Extract the (X, Y) coordinate from the center of the cell holding the provided text.  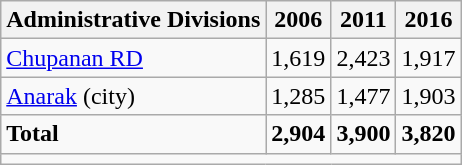
3,820 (428, 134)
Anarak (city) (134, 96)
2006 (298, 20)
Administrative Divisions (134, 20)
3,900 (364, 134)
2016 (428, 20)
Total (134, 134)
1,619 (298, 58)
Chupanan RD (134, 58)
1,477 (364, 96)
2011 (364, 20)
1,917 (428, 58)
1,285 (298, 96)
2,904 (298, 134)
2,423 (364, 58)
1,903 (428, 96)
